Locate the cell with the specified text and output its [X, Y] center coordinate. 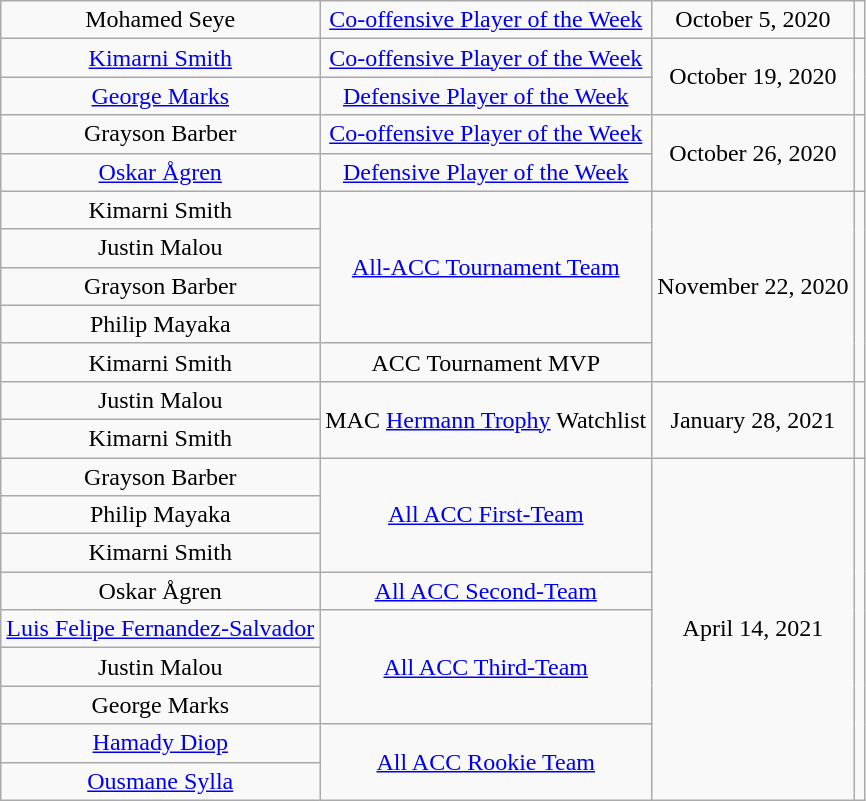
ACC Tournament MVP [486, 362]
Mohamed Seye [160, 20]
January 28, 2021 [753, 419]
October 26, 2020 [753, 153]
October 5, 2020 [753, 20]
April 14, 2021 [753, 630]
MAC Hermann Trophy Watchlist [486, 419]
All ACC Second-Team [486, 591]
Luis Felipe Fernandez-Salvador [160, 629]
Ousmane Sylla [160, 781]
All ACC First-Team [486, 515]
October 19, 2020 [753, 77]
All-ACC Tournament Team [486, 267]
November 22, 2020 [753, 286]
Hamady Diop [160, 743]
All ACC Third-Team [486, 667]
All ACC Rookie Team [486, 762]
